Output the (x, y) coordinate of the center of the cell containing the given text.  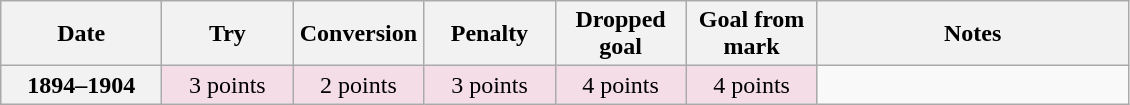
Date (82, 34)
Goal from mark (752, 34)
Dropped goal (620, 34)
Notes (972, 34)
Conversion (358, 34)
Penalty (490, 34)
1894–1904 (82, 85)
2 points (358, 85)
Try (228, 34)
